Return (x, y) of the center of cell containing provided text 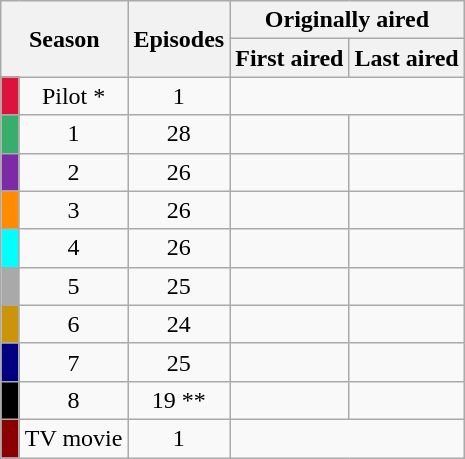
3 (74, 210)
Originally aired (348, 20)
4 (74, 248)
28 (179, 134)
19 ** (179, 400)
7 (74, 362)
TV movie (74, 438)
2 (74, 172)
Season (64, 39)
5 (74, 286)
First aired (290, 58)
Episodes (179, 39)
6 (74, 324)
8 (74, 400)
24 (179, 324)
Last aired (406, 58)
Pilot * (74, 96)
